Locate the cell with the specified text and output its (x, y) center coordinate. 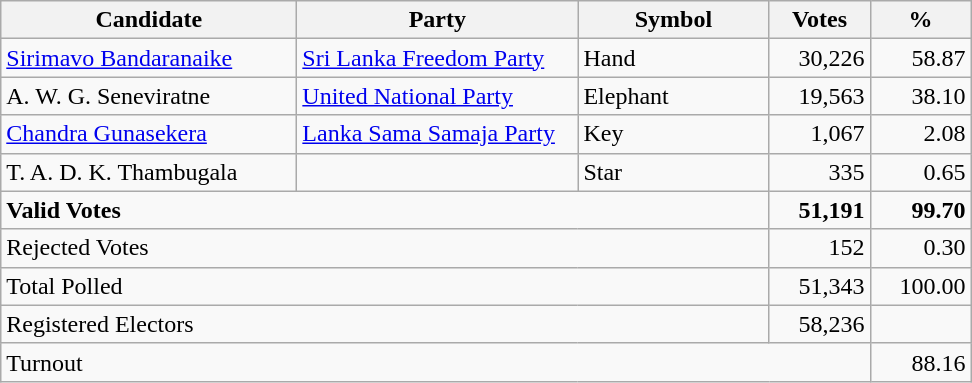
58,236 (820, 324)
Votes (820, 20)
0.65 (920, 172)
51,191 (820, 210)
Total Polled (385, 286)
88.16 (920, 362)
152 (820, 248)
T. A. D. K. Thambugala (149, 172)
A. W. G. Seneviratne (149, 96)
58.87 (920, 58)
Hand (674, 58)
1,067 (820, 134)
% (920, 20)
0.30 (920, 248)
Symbol (674, 20)
Valid Votes (385, 210)
Sri Lanka Freedom Party (438, 58)
United National Party (438, 96)
Star (674, 172)
51,343 (820, 286)
30,226 (820, 58)
Rejected Votes (385, 248)
Turnout (436, 362)
Sirimavo Bandaranaike (149, 58)
100.00 (920, 286)
Registered Electors (385, 324)
99.70 (920, 210)
Party (438, 20)
19,563 (820, 96)
Candidate (149, 20)
Lanka Sama Samaja Party (438, 134)
Key (674, 134)
38.10 (920, 96)
Elephant (674, 96)
2.08 (920, 134)
Chandra Gunasekera (149, 134)
335 (820, 172)
